Scan for the cell matching the given text and deliver its (X, Y) coordinate at center. 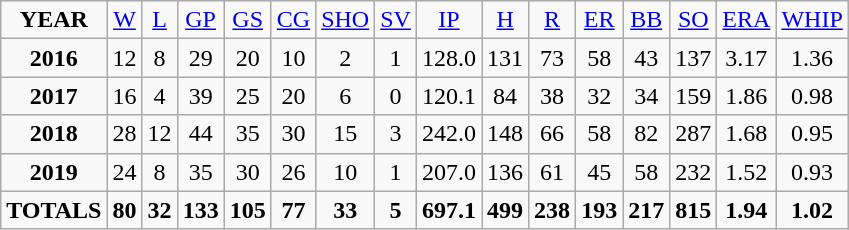
39 (200, 96)
66 (552, 134)
159 (694, 96)
0.93 (812, 172)
ERA (746, 20)
SV (396, 20)
1.94 (746, 210)
697.1 (448, 210)
3 (396, 134)
105 (248, 210)
61 (552, 172)
128.0 (448, 58)
287 (694, 134)
GS (248, 20)
207.0 (448, 172)
CG (293, 20)
0.98 (812, 96)
1.36 (812, 58)
137 (694, 58)
H (506, 20)
26 (293, 172)
148 (506, 134)
6 (346, 96)
5 (396, 210)
0.95 (812, 134)
2 (346, 58)
SHO (346, 20)
24 (124, 172)
33 (346, 210)
SO (694, 20)
ER (600, 20)
0 (396, 96)
2019 (54, 172)
242.0 (448, 134)
28 (124, 134)
815 (694, 210)
15 (346, 134)
25 (248, 96)
131 (506, 58)
133 (200, 210)
4 (160, 96)
499 (506, 210)
38 (552, 96)
73 (552, 58)
136 (506, 172)
44 (200, 134)
238 (552, 210)
YEAR (54, 20)
43 (646, 58)
L (160, 20)
120.1 (448, 96)
16 (124, 96)
1.68 (746, 134)
BB (646, 20)
IP (448, 20)
2018 (54, 134)
WHIP (812, 20)
1.52 (746, 172)
80 (124, 210)
45 (600, 172)
77 (293, 210)
3.17 (746, 58)
193 (600, 210)
217 (646, 210)
2017 (54, 96)
29 (200, 58)
W (124, 20)
34 (646, 96)
R (552, 20)
2016 (54, 58)
1.86 (746, 96)
GP (200, 20)
232 (694, 172)
82 (646, 134)
1.02 (812, 210)
TOTALS (54, 210)
84 (506, 96)
